Identify which cell holds the provided text, then report its [x, y] central coordinate. 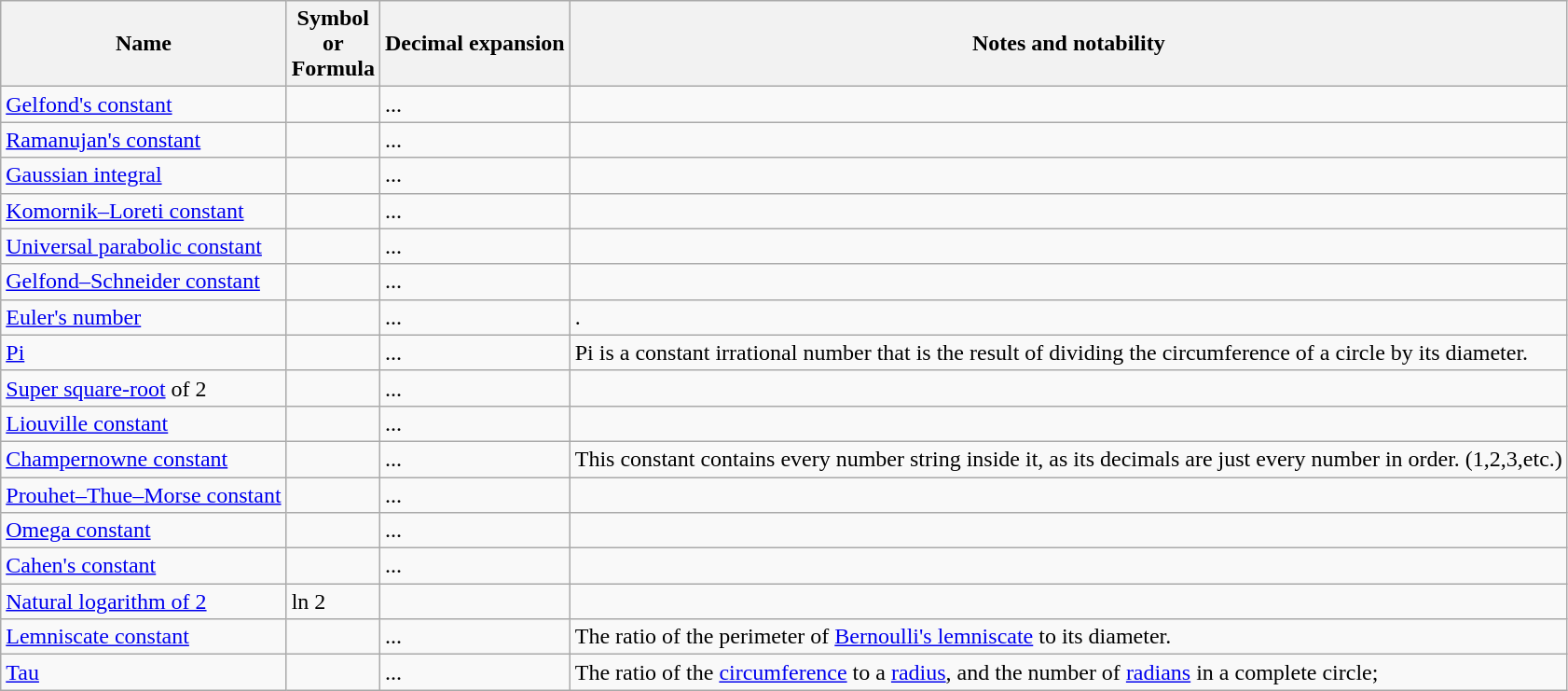
Ramanujan's constant [144, 140]
. [1068, 317]
Omega constant [144, 531]
Komornik–Loreti constant [144, 211]
Gaussian integral [144, 175]
Gelfond's constant [144, 104]
Gelfond–Schneider constant [144, 282]
Prouhet–Thue–Morse constant [144, 495]
Lemniscate constant [144, 637]
Notes and notability [1068, 44]
Pi is a constant irrational number that is the result of dividing the circumference of a circle by its diameter. [1068, 352]
The ratio of the circumference to a radius, and the number of radians in a complete circle; [1068, 672]
Super square-root of 2 [144, 388]
Decimal expansion [475, 44]
Euler's number [144, 317]
Cahen's constant [144, 566]
Liouville constant [144, 423]
Champernowne constant [144, 459]
The ratio of the perimeter of Bernoulli's lemniscate to its diameter. [1068, 637]
Name [144, 44]
SymbolorFormula [333, 44]
Tau [144, 672]
Universal parabolic constant [144, 246]
Pi [144, 352]
This constant contains every number string inside it, as its decimals are just every number in order. (1,2,3,etc.) [1068, 459]
Natural logarithm of 2 [144, 601]
ln 2 [333, 601]
